Search for the cell housing the specified text and yield its [X, Y] center coordinate. 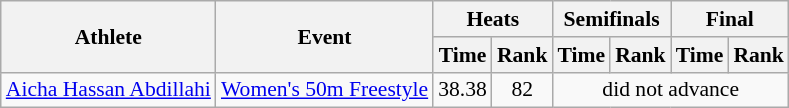
Women's 50m Freestyle [324, 90]
Athlete [108, 36]
Final [730, 19]
Aicha Hassan Abdillahi [108, 90]
38.38 [462, 90]
did not advance [670, 90]
Heats [492, 19]
Semifinals [611, 19]
82 [522, 90]
Event [324, 36]
